Provide the [x, y] coordinate of the cell's center where the given text is located.  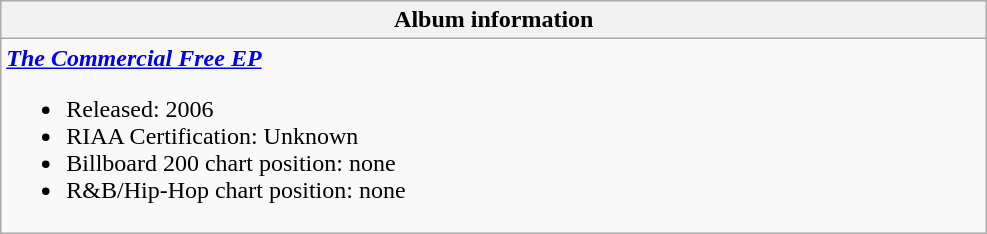
The Commercial Free EPReleased: 2006RIAA Certification: UnknownBillboard 200 chart position: noneR&B/Hip-Hop chart position: none [494, 136]
Album information [494, 20]
